Scan for the cell matching the given text and deliver its [x, y] coordinate at center. 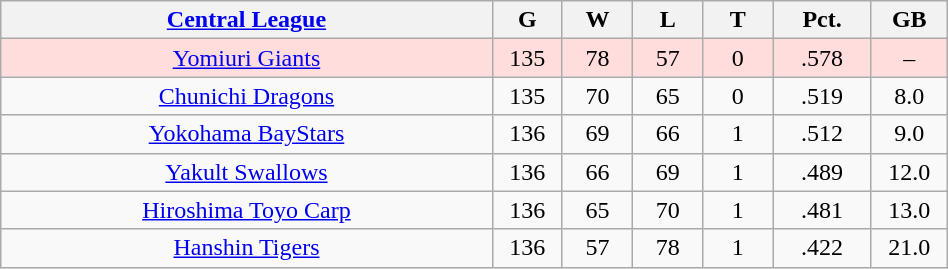
21.0 [909, 248]
.489 [822, 172]
Hiroshima Toyo Carp [246, 210]
G [527, 20]
Pct. [822, 20]
W [597, 20]
T [738, 20]
L [668, 20]
13.0 [909, 210]
GB [909, 20]
.519 [822, 96]
12.0 [909, 172]
.578 [822, 58]
9.0 [909, 134]
.512 [822, 134]
Central League [246, 20]
Yokohama BayStars [246, 134]
.481 [822, 210]
Hanshin Tigers [246, 248]
– [909, 58]
Chunichi Dragons [246, 96]
Yakult Swallows [246, 172]
Yomiuri Giants [246, 58]
8.0 [909, 96]
.422 [822, 248]
